Provide the [x, y] coordinate of the cell's center where the given text is located.  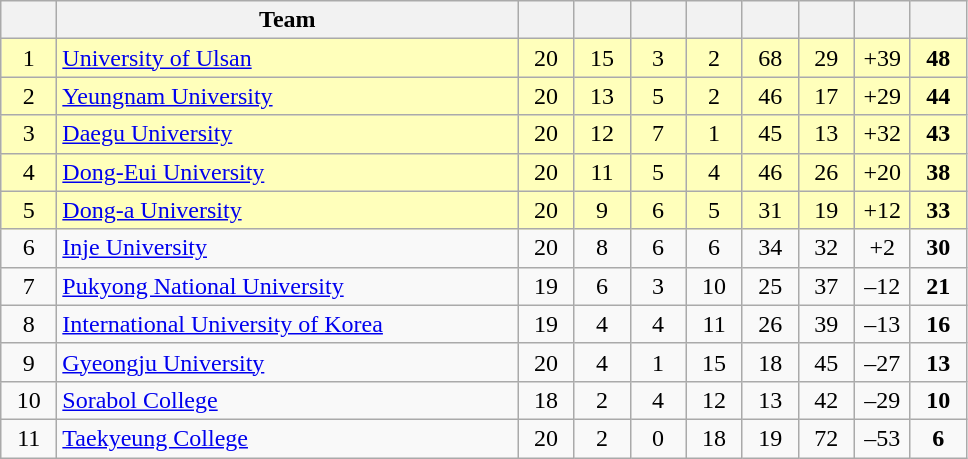
Gyeongju University [288, 362]
–13 [882, 324]
Dong-Eui University [288, 172]
Inje University [288, 248]
–29 [882, 400]
25 [770, 286]
Yeungnam University [288, 96]
72 [826, 438]
30 [938, 248]
29 [826, 58]
Pukyong National University [288, 286]
+12 [882, 210]
42 [826, 400]
Sorabol College [288, 400]
+39 [882, 58]
Team [288, 20]
+29 [882, 96]
48 [938, 58]
Daegu University [288, 134]
39 [826, 324]
International University of Korea [288, 324]
34 [770, 248]
+2 [882, 248]
0 [658, 438]
+32 [882, 134]
17 [826, 96]
–27 [882, 362]
21 [938, 286]
44 [938, 96]
–53 [882, 438]
Taekyeung College [288, 438]
University of Ulsan [288, 58]
–12 [882, 286]
38 [938, 172]
43 [938, 134]
37 [826, 286]
31 [770, 210]
68 [770, 58]
33 [938, 210]
Dong-a University [288, 210]
32 [826, 248]
16 [938, 324]
+20 [882, 172]
